Search for the cell housing the specified text and yield its (X, Y) center coordinate. 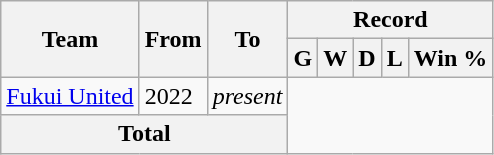
Win % (450, 58)
Total (144, 134)
W (336, 58)
To (248, 39)
L (394, 58)
G (303, 58)
Record (390, 20)
D (367, 58)
Fukui United (70, 96)
Team (70, 39)
2022 (173, 96)
present (248, 96)
From (173, 39)
